Pinpoint the cell where the given text exists, returning its [X, Y] midpoint coordinate. 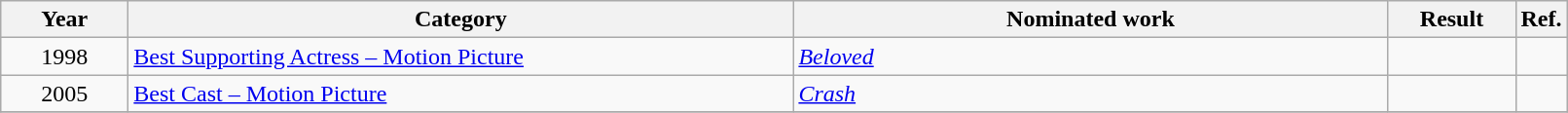
Result [1452, 19]
Beloved [1090, 56]
Crash [1090, 94]
Best Supporting Actress – Motion Picture [461, 56]
Category [461, 19]
2005 [64, 94]
Ref. [1542, 19]
1998 [64, 56]
Best Cast – Motion Picture [461, 94]
Nominated work [1090, 19]
Year [64, 19]
